Search for the cell housing the specified text and yield its (x, y) center coordinate. 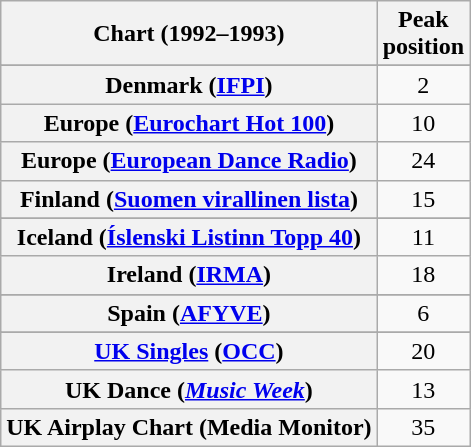
6 (423, 313)
Spain (AFYVE) (189, 313)
Ireland (IRMA) (189, 275)
Europe (European Dance Radio) (189, 161)
20 (423, 351)
Peakposition (423, 34)
24 (423, 161)
Chart (1992–1993) (189, 34)
13 (423, 389)
UK Singles (OCC) (189, 351)
Iceland (Íslenski Listinn Topp 40) (189, 237)
Finland (Suomen virallinen lista) (189, 199)
11 (423, 237)
10 (423, 123)
35 (423, 427)
18 (423, 275)
2 (423, 85)
UK Dance (Music Week) (189, 389)
15 (423, 199)
UK Airplay Chart (Media Monitor) (189, 427)
Denmark (IFPI) (189, 85)
Europe (Eurochart Hot 100) (189, 123)
